Find where the given text appears and provide that cell's center as [X, Y] coordinate. 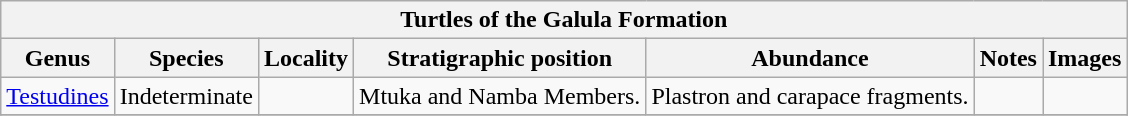
Locality [306, 58]
Stratigraphic position [500, 58]
Abundance [810, 58]
Species [186, 58]
Notes [1008, 58]
Indeterminate [186, 96]
Plastron and carapace fragments. [810, 96]
Turtles of the Galula Formation [564, 20]
Genus [58, 58]
Images [1084, 58]
Testudines [58, 96]
Mtuka and Namba Members. [500, 96]
